Return (X, Y) of the center of cell containing provided text 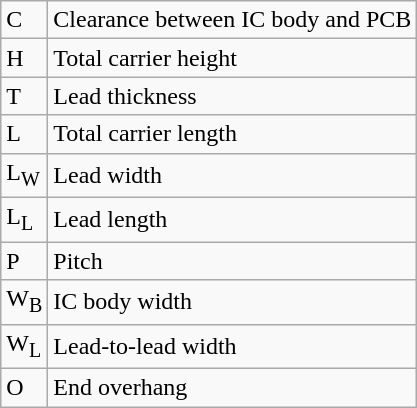
Pitch (232, 261)
Lead width (232, 175)
O (24, 387)
LW (24, 175)
Total carrier height (232, 58)
Lead thickness (232, 96)
IC body width (232, 302)
P (24, 261)
Total carrier length (232, 134)
WL (24, 346)
Lead length (232, 219)
Clearance between IC body and PCB (232, 20)
End overhang (232, 387)
LL (24, 219)
WB (24, 302)
L (24, 134)
T (24, 96)
C (24, 20)
Lead-to-lead width (232, 346)
H (24, 58)
